Find where the given text appears and provide that cell's center as [x, y] coordinate. 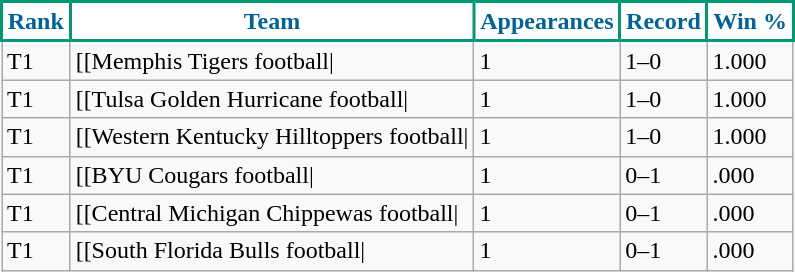
[[BYU Cougars football| [272, 175]
Team [272, 22]
Record [664, 22]
[[South Florida Bulls football| [272, 251]
[[Western Kentucky Hilltoppers football| [272, 137]
[[Central Michigan Chippewas football| [272, 213]
[[Tulsa Golden Hurricane football| [272, 99]
Win % [750, 22]
Appearances [547, 22]
Rank [36, 22]
[[Memphis Tigers football| [272, 60]
